Pinpoint the cell where the given text exists, returning its [X, Y] midpoint coordinate. 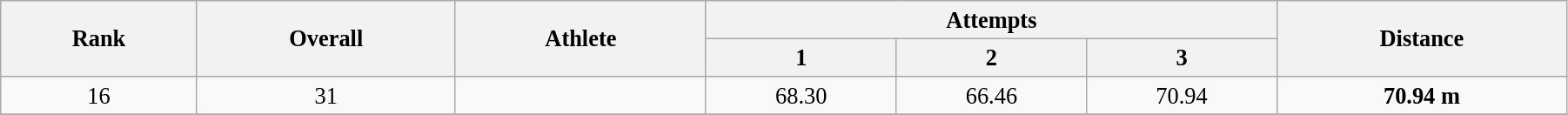
68.30 [801, 95]
2 [992, 57]
70.94 m [1422, 95]
Attempts [991, 19]
31 [325, 95]
Overall [325, 38]
16 [99, 95]
Athlete [580, 38]
Distance [1422, 38]
70.94 [1182, 95]
66.46 [992, 95]
3 [1182, 57]
Rank [99, 38]
1 [801, 57]
